Return the [x, y] coordinate for the center point of the cell that contains the specified text.  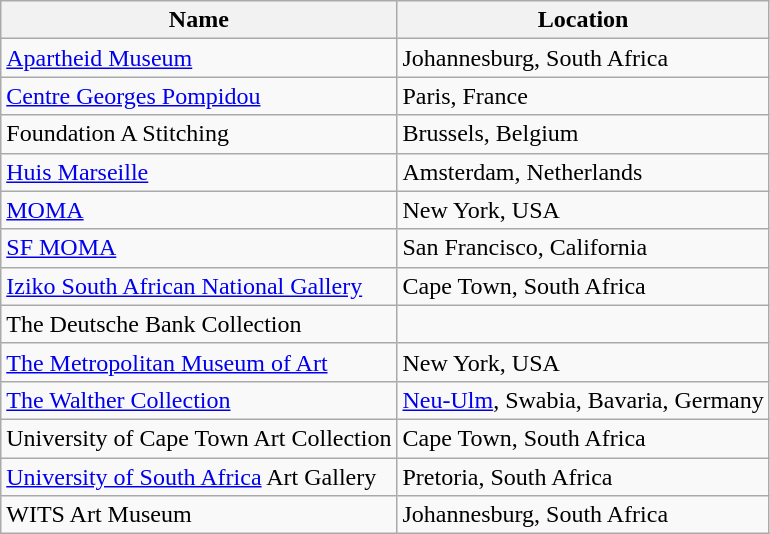
Pretoria, South Africa [583, 477]
Huis Marseille [199, 172]
WITS Art Museum [199, 515]
MOMA [199, 210]
Brussels, Belgium [583, 134]
The Walther Collection [199, 400]
University of South Africa Art Gallery [199, 477]
Centre Georges Pompidou [199, 96]
Amsterdam, Netherlands [583, 172]
Location [583, 20]
Name [199, 20]
Iziko South African National Gallery [199, 286]
University of Cape Town Art Collection [199, 438]
SF MOMA [199, 248]
Neu-Ulm, Swabia, Bavaria, Germany [583, 400]
Foundation A Stitching [199, 134]
The Metropolitan Museum of Art [199, 362]
San Francisco, California [583, 248]
The Deutsche Bank Collection [199, 324]
Paris, France [583, 96]
Apartheid Museum [199, 58]
